Capture the cell that displays the provided text and extract its (X, Y) central coordinate. 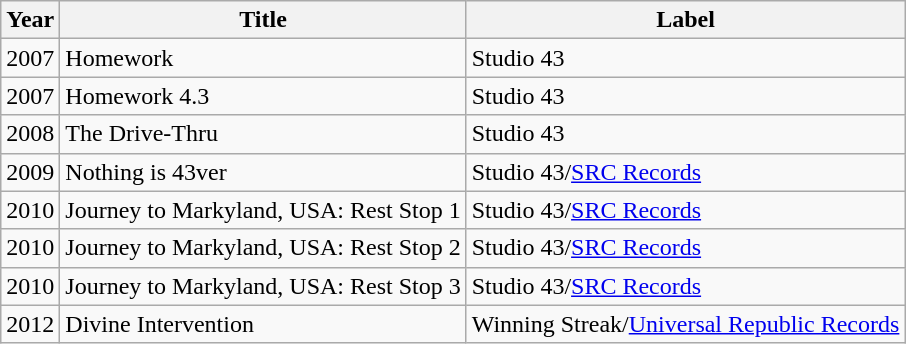
The Drive-Thru (263, 134)
Homework 4.3 (263, 96)
Journey to Markyland, USA: Rest Stop 2 (263, 248)
2009 (30, 172)
2012 (30, 324)
Journey to Markyland, USA: Rest Stop 1 (263, 210)
Winning Streak/Universal Republic Records (686, 324)
2008 (30, 134)
Label (686, 20)
Title (263, 20)
Divine Intervention (263, 324)
Year (30, 20)
Journey to Markyland, USA: Rest Stop 3 (263, 286)
Nothing is 43ver (263, 172)
Homework (263, 58)
